Search for the cell housing the specified text and yield its [x, y] center coordinate. 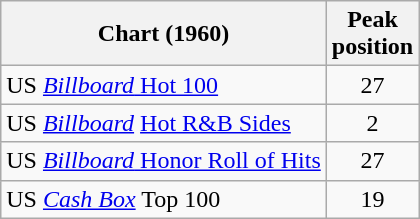
US Billboard Honor Roll of Hits [164, 161]
US Billboard Hot R&B Sides [164, 123]
Chart (1960) [164, 34]
US Billboard Hot 100 [164, 85]
Peakposition [372, 34]
19 [372, 199]
US Cash Box Top 100 [164, 199]
2 [372, 123]
